Return the [X, Y] coordinate for the center point of the cell that contains the specified text.  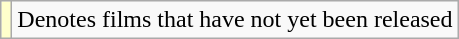
Denotes films that have not yet been released [235, 20]
